Pinpoint the cell where the given text exists, returning its (X, Y) midpoint coordinate. 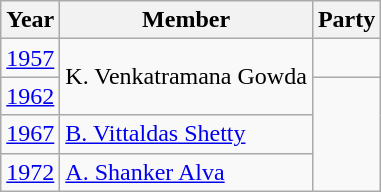
K. Venkatramana Gowda (186, 77)
1967 (30, 134)
1957 (30, 58)
1962 (30, 96)
1972 (30, 172)
Year (30, 20)
B. Vittaldas Shetty (186, 134)
Party (346, 20)
A. Shanker Alva (186, 172)
Member (186, 20)
